Detect which cell encompasses the target text, then output its [X, Y] center coordinate. 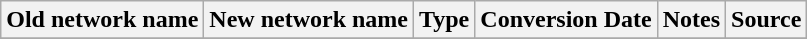
Conversion Date [566, 20]
Notes [691, 20]
Old network name [102, 20]
New network name [309, 20]
Type [444, 20]
Source [766, 20]
